Output the (x, y) coordinate of the center of the cell containing the given text.  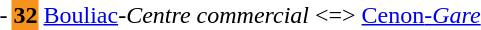
32 (26, 15)
